For the text-containing cell, return its midpoint in (x, y) coordinate format. 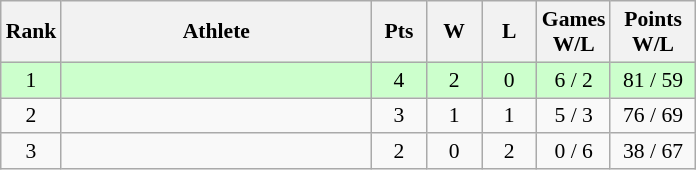
81 / 59 (652, 80)
5 / 3 (574, 116)
Pts (398, 32)
Athlete (216, 32)
4 (398, 80)
PointsW/L (652, 32)
GamesW/L (574, 32)
Rank (32, 32)
38 / 67 (652, 152)
0 / 6 (574, 152)
W (454, 32)
L (510, 32)
76 / 69 (652, 116)
6 / 2 (574, 80)
